Pinpoint the cell where the given text exists, returning its (x, y) midpoint coordinate. 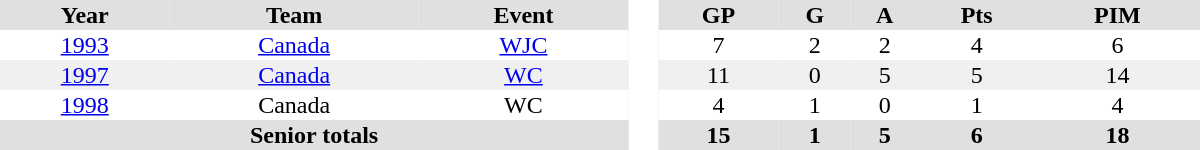
11 (718, 75)
PIM (1118, 15)
G (815, 15)
Senior totals (314, 135)
Event (524, 15)
Year (85, 15)
14 (1118, 75)
GP (718, 15)
WJC (524, 45)
Team (294, 15)
7 (718, 45)
1993 (85, 45)
Pts (976, 15)
A (885, 15)
15 (718, 135)
18 (1118, 135)
1998 (85, 105)
1997 (85, 75)
